Scan for the cell matching the given text and deliver its (X, Y) coordinate at center. 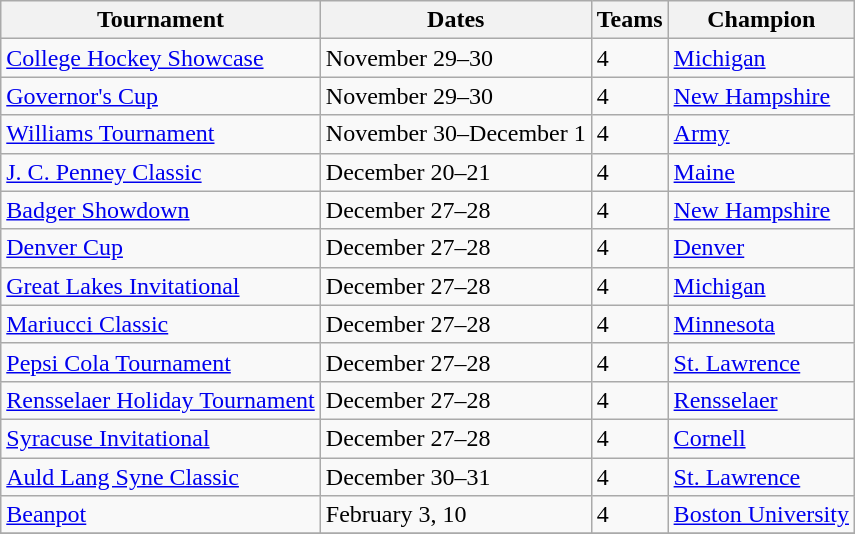
Syracuse Invitational (161, 438)
December 30–31 (456, 477)
Auld Lang Syne Classic (161, 477)
College Hockey Showcase (161, 58)
February 3, 10 (456, 515)
December 20–21 (456, 172)
Dates (456, 20)
Mariucci Classic (161, 324)
Pepsi Cola Tournament (161, 362)
Army (761, 134)
Governor's Cup (161, 96)
Cornell (761, 438)
November 30–December 1 (456, 134)
Denver (761, 248)
Williams Tournament (161, 134)
Badger Showdown (161, 210)
Teams (630, 20)
Champion (761, 20)
Minnesota (761, 324)
Rensselaer Holiday Tournament (161, 400)
Rensselaer (761, 400)
Denver Cup (161, 248)
Boston University (761, 515)
Tournament (161, 20)
Beanpot (161, 515)
J. C. Penney Classic (161, 172)
Maine (761, 172)
Great Lakes Invitational (161, 286)
